Extract the [x, y] coordinate from the center of the cell holding the provided text.  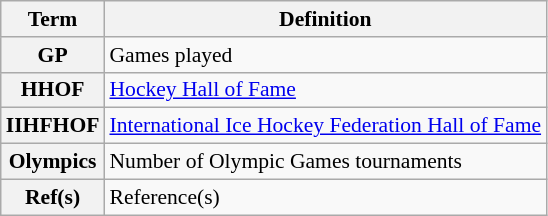
Reference(s) [325, 197]
Definition [325, 19]
Hockey Hall of Fame [325, 90]
Olympics [53, 162]
IIHFHOF [53, 126]
GP [53, 55]
Term [53, 19]
Ref(s) [53, 197]
Games played [325, 55]
Number of Olympic Games tournaments [325, 162]
International Ice Hockey Federation Hall of Fame [325, 126]
HHOF [53, 90]
